Capture the cell that displays the provided text and extract its (X, Y) central coordinate. 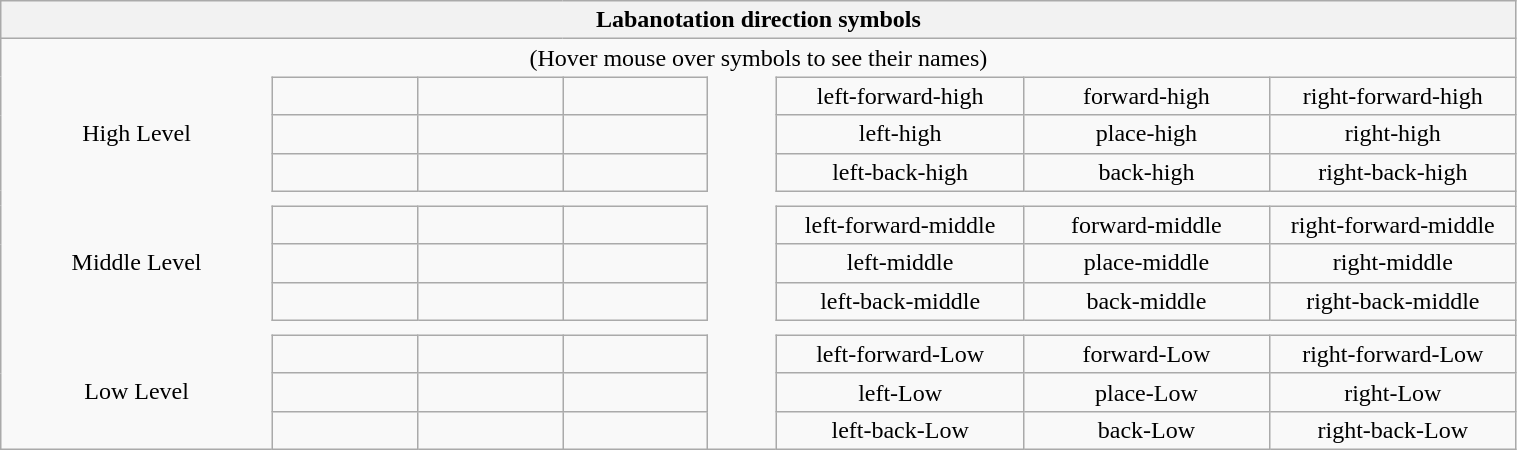
High Level (137, 134)
forward-high (1146, 96)
left-middle (900, 263)
place-middle (1146, 263)
right-Low (1393, 392)
left-forward-high (900, 96)
right-forward-middle (1393, 225)
Middle Level (137, 263)
forward-Low (1146, 354)
left-high (900, 134)
(Hover mouse over symbols to see their names) (758, 58)
left-forward-Low (900, 354)
place-Low (1146, 392)
right-high (1393, 134)
back-middle (1146, 301)
forward-middle (1146, 225)
place-high (1146, 134)
back-high (1146, 172)
left-back-high (900, 172)
Labanotation direction symbols (758, 20)
Low Level (137, 392)
left-back-middle (900, 301)
left-Low (900, 392)
right-middle (1393, 263)
right-forward-Low (1393, 354)
back-Low (1146, 430)
right-back-middle (1393, 301)
right-forward-high (1393, 96)
left-forward-middle (900, 225)
right-back-Low (1393, 430)
left-back-Low (900, 430)
right-back-high (1393, 172)
